Determine the [X, Y] coordinate at the center of the cell enclosing the given text.  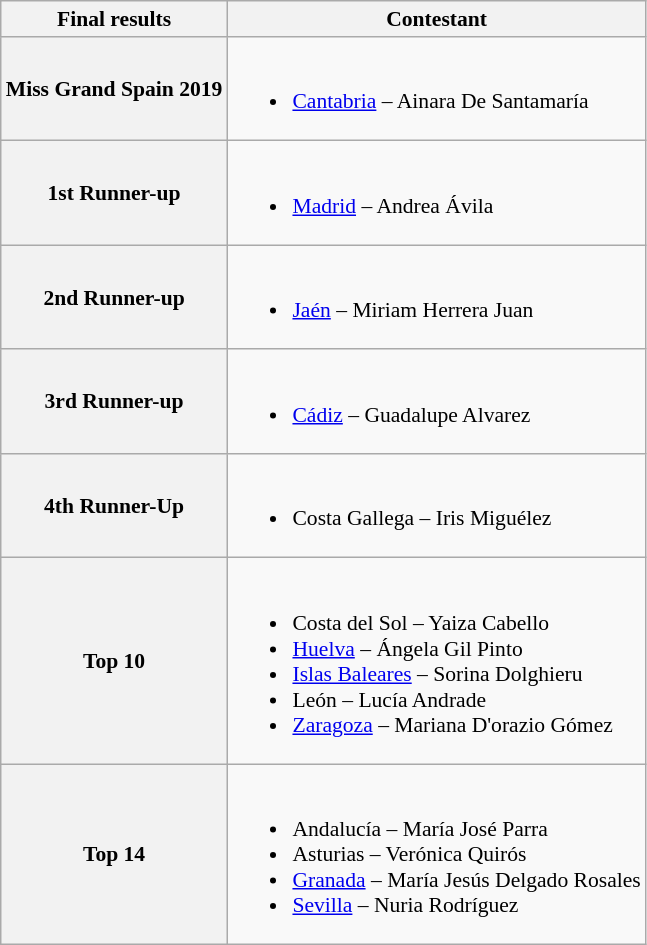
Top 10 [114, 661]
4th Runner-Up [114, 506]
Costa Gallega – Iris Miguélez [436, 506]
Cádiz – Guadalupe Alvarez [436, 402]
1st Runner-up [114, 193]
2nd Runner-up [114, 297]
3rd Runner-up [114, 402]
Final results [114, 19]
Jaén – Miriam Herrera Juan [436, 297]
Miss Grand Spain 2019 [114, 89]
Costa del Sol – Yaiza CabelloHuelva – Ángela Gil PintoIslas Baleares – Sorina DolghieruLeón – Lucía AndradeZaragoza – Mariana D'orazio Gómez [436, 661]
Contestant [436, 19]
Madrid – Andrea Ávila [436, 193]
Cantabria – Ainara De Santamaría [436, 89]
